Provide the [x, y] coordinate of the cell's center where the given text is located.  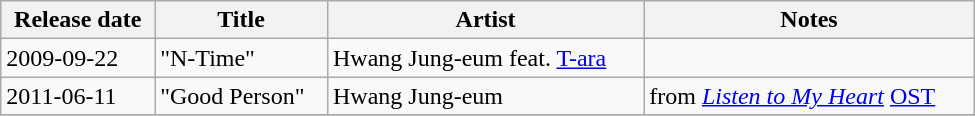
from Listen to My Heart OST [810, 96]
2009-09-22 [78, 58]
Artist [485, 20]
Notes [810, 20]
Title [242, 20]
Hwang Jung-eum feat. T-ara [485, 58]
"Good Person" [242, 96]
2011-06-11 [78, 96]
Hwang Jung-eum [485, 96]
"N-Time" [242, 58]
Release date [78, 20]
